Capture the cell that displays the provided text and extract its (x, y) central coordinate. 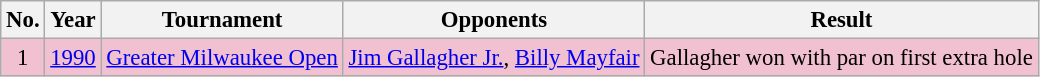
Result (842, 20)
Year (73, 20)
1990 (73, 58)
1 (23, 58)
Gallagher won with par on first extra hole (842, 58)
Tournament (222, 20)
Opponents (494, 20)
Jim Gallagher Jr., Billy Mayfair (494, 58)
Greater Milwaukee Open (222, 58)
No. (23, 20)
